Scan for the cell matching the given text and deliver its [x, y] coordinate at center. 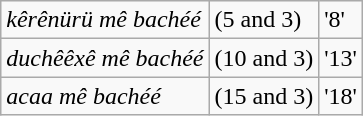
(5 and 3) [264, 20]
'13' [341, 58]
duchêêxê mê bachéé [105, 58]
(15 and 3) [264, 96]
acaa mê bachéé [105, 96]
'8' [341, 20]
'18' [341, 96]
kêrênürü mê bachéé [105, 20]
(10 and 3) [264, 58]
